Locate the cell with the specified text and output its (x, y) center coordinate. 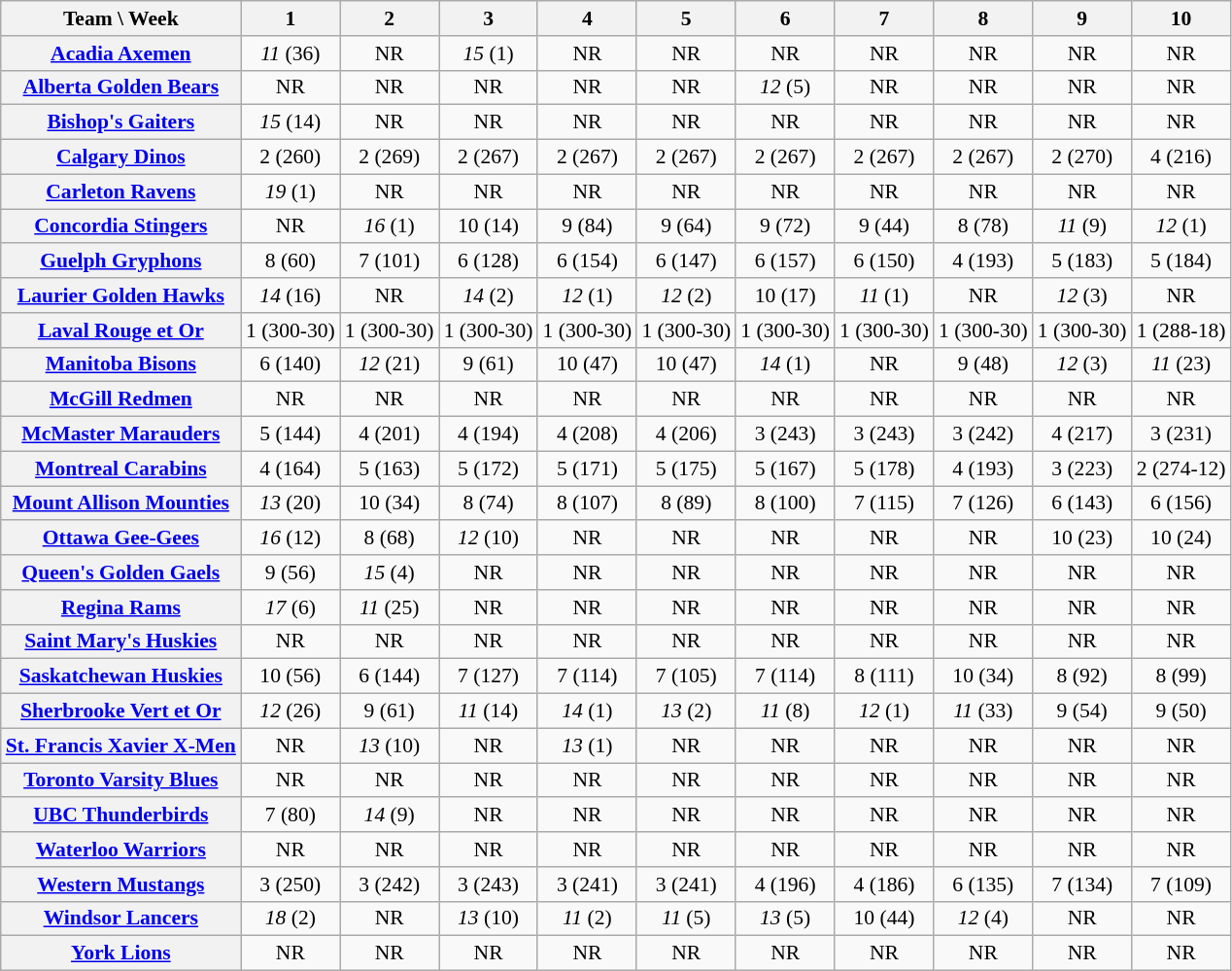
14 (16) (291, 295)
12 (10) (489, 538)
6 (135) (983, 884)
1 (291, 18)
8 (99) (1181, 676)
11 (33) (983, 711)
5 (183) (1082, 261)
15 (14) (291, 122)
Guelph Gryphons (120, 261)
8 (78) (983, 226)
7 (115) (884, 503)
9 (84) (587, 226)
6 (785, 18)
5 (175) (686, 468)
7 (80) (291, 815)
16 (12) (291, 538)
12 (5) (785, 87)
12 (2) (686, 295)
11 (1) (884, 295)
Saint Mary's Huskies (120, 642)
8 (60) (291, 261)
5 (171) (587, 468)
5 (686, 18)
11 (36) (291, 53)
12 (4) (983, 919)
Alberta Golden Bears (120, 87)
York Lions (120, 954)
Toronto Varsity Blues (120, 780)
7 (884, 18)
7 (134) (1082, 884)
17 (6) (291, 607)
7 (126) (983, 503)
10 (1181, 18)
1 (288-18) (1181, 330)
11 (23) (1181, 364)
8 (92) (1082, 676)
9 (54) (1082, 711)
4 (206) (686, 434)
Team \ Week (120, 18)
5 (184) (1181, 261)
4 (208) (587, 434)
McGill Redmen (120, 399)
6 (157) (785, 261)
6 (128) (489, 261)
Ottawa Gee-Gees (120, 538)
6 (150) (884, 261)
4 (196) (785, 884)
16 (1) (390, 226)
10 (56) (291, 676)
Carleton Ravens (120, 191)
2 (260) (291, 157)
11 (25) (390, 607)
8 (107) (587, 503)
9 (50) (1181, 711)
7 (109) (1181, 884)
6 (156) (1181, 503)
2 (274-12) (1181, 468)
2 (270) (1082, 157)
7 (101) (390, 261)
5 (172) (489, 468)
4 (201) (390, 434)
Regina Rams (120, 607)
3 (250) (291, 884)
3 (223) (1082, 468)
Bishop's Gaiters (120, 122)
13 (2) (686, 711)
2 (269) (390, 157)
10 (44) (884, 919)
St. Francis Xavier X-Men (120, 746)
9 (1082, 18)
6 (140) (291, 364)
18 (2) (291, 919)
8 (983, 18)
Calgary Dinos (120, 157)
8 (100) (785, 503)
Western Mustangs (120, 884)
6 (144) (390, 676)
McMaster Marauders (120, 434)
8 (68) (390, 538)
8 (111) (884, 676)
5 (163) (390, 468)
14 (9) (390, 815)
8 (74) (489, 503)
Montreal Carabins (120, 468)
12 (21) (390, 364)
4 (216) (1181, 157)
2 (390, 18)
3 (489, 18)
7 (127) (489, 676)
Mount Allison Mounties (120, 503)
10 (24) (1181, 538)
10 (14) (489, 226)
Concordia Stingers (120, 226)
Manitoba Bisons (120, 364)
11 (8) (785, 711)
Sherbrooke Vert et Or (120, 711)
Acadia Axemen (120, 53)
9 (44) (884, 226)
6 (154) (587, 261)
Waterloo Warriors (120, 850)
9 (72) (785, 226)
6 (143) (1082, 503)
10 (23) (1082, 538)
13 (20) (291, 503)
4 (186) (884, 884)
Laval Rouge et Or (120, 330)
5 (178) (884, 468)
Windsor Lancers (120, 919)
4 (164) (291, 468)
4 (217) (1082, 434)
19 (1) (291, 191)
4 (587, 18)
11 (5) (686, 919)
5 (167) (785, 468)
9 (48) (983, 364)
Laurier Golden Hawks (120, 295)
11 (2) (587, 919)
Queen's Golden Gaels (120, 572)
13 (5) (785, 919)
11 (9) (1082, 226)
13 (1) (587, 746)
14 (2) (489, 295)
6 (147) (686, 261)
3 (231) (1181, 434)
8 (89) (686, 503)
UBC Thunderbirds (120, 815)
12 (26) (291, 711)
Saskatchewan Huskies (120, 676)
4 (194) (489, 434)
15 (1) (489, 53)
9 (56) (291, 572)
7 (105) (686, 676)
15 (4) (390, 572)
10 (17) (785, 295)
9 (64) (686, 226)
11 (14) (489, 711)
5 (144) (291, 434)
